From the cell containing the given text, extract its center point as (x, y) coordinate. 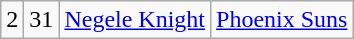
31 (42, 20)
Phoenix Suns (282, 20)
2 (12, 20)
Negele Knight (135, 20)
